Extract the (x, y) coordinate from the center of the cell holding the provided text.  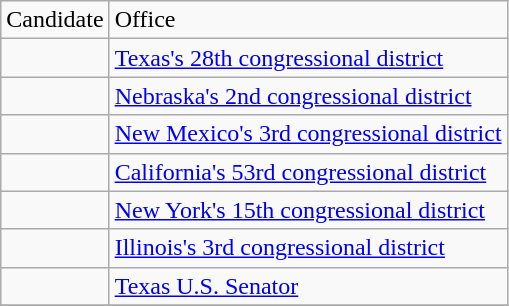
California's 53rd congressional district (308, 172)
New Mexico's 3rd congressional district (308, 134)
Office (308, 20)
Illinois's 3rd congressional district (308, 248)
Texas U.S. Senator (308, 286)
New York's 15th congressional district (308, 210)
Candidate (55, 20)
Texas's 28th congressional district (308, 58)
Nebraska's 2nd congressional district (308, 96)
